Pinpoint the cell where the given text exists, returning its [x, y] midpoint coordinate. 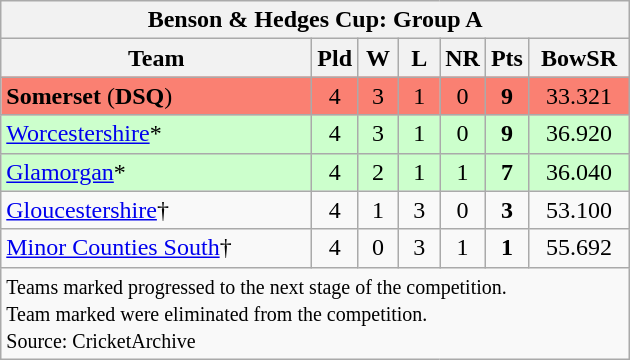
36.920 [578, 134]
55.692 [578, 248]
Team [156, 58]
7 [506, 172]
2 [378, 172]
Glamorgan* [156, 172]
L [420, 58]
Minor Counties South† [156, 248]
Pld [335, 58]
Teams marked progressed to the next stage of the competition.Team marked were eliminated from the competition.Source: CricketArchive [316, 313]
Somerset (DSQ) [156, 96]
NR [463, 58]
33.321 [578, 96]
Pts [506, 58]
36.040 [578, 172]
53.100 [578, 210]
Benson & Hedges Cup: Group A [316, 20]
Worcestershire* [156, 134]
W [378, 58]
Gloucestershire† [156, 210]
BowSR [578, 58]
